For the text-containing cell, return its midpoint in [X, Y] coordinate format. 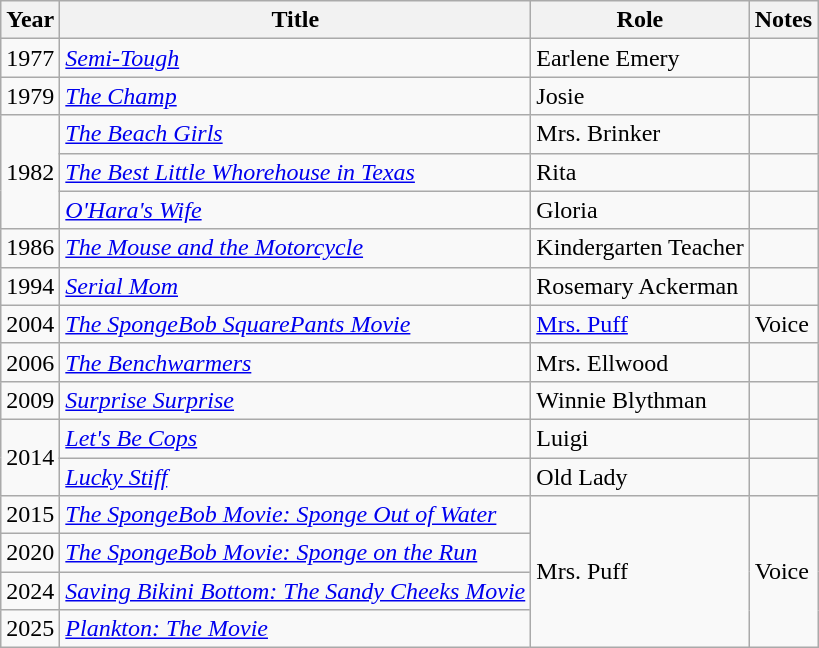
Role [640, 20]
The SpongeBob Movie: Sponge Out of Water [296, 515]
Surprise Surprise [296, 400]
Let's Be Cops [296, 438]
The Beach Girls [296, 134]
1994 [30, 286]
Year [30, 20]
Serial Mom [296, 286]
The Benchwarmers [296, 362]
Luigi [640, 438]
1986 [30, 248]
Josie [640, 96]
The Mouse and the Motorcycle [296, 248]
Saving Bikini Bottom: The Sandy Cheeks Movie [296, 591]
Kindergarten Teacher [640, 248]
1982 [30, 172]
The Best Little Whorehouse in Texas [296, 172]
1979 [30, 96]
Old Lady [640, 477]
Lucky Stiff [296, 477]
2025 [30, 629]
The Champ [296, 96]
2014 [30, 457]
Gloria [640, 210]
Title [296, 20]
Rosemary Ackerman [640, 286]
Earlene Emery [640, 58]
2004 [30, 324]
The SpongeBob SquarePants Movie [296, 324]
2024 [30, 591]
2006 [30, 362]
Mrs. Brinker [640, 134]
2020 [30, 553]
Plankton: The Movie [296, 629]
2015 [30, 515]
The SpongeBob Movie: Sponge on the Run [296, 553]
Notes [783, 20]
Winnie Blythman [640, 400]
Semi-Tough [296, 58]
Mrs. Ellwood [640, 362]
1977 [30, 58]
Rita [640, 172]
O'Hara's Wife [296, 210]
2009 [30, 400]
